Find where the given text appears and provide that cell's center as [X, Y] coordinate. 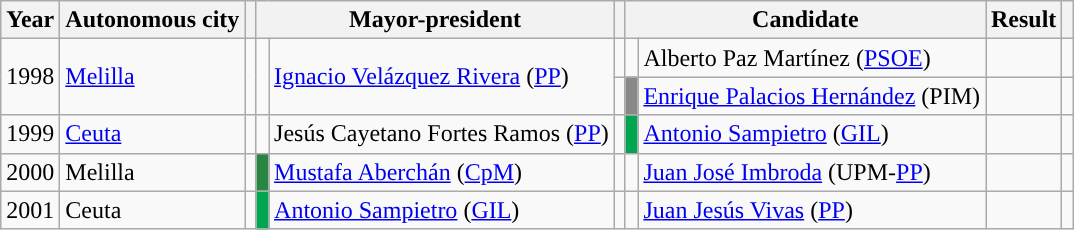
Juan Jesús Vivas (PP) [812, 210]
Enrique Palacios Hernández (PIM) [812, 96]
1999 [30, 134]
1998 [30, 77]
2000 [30, 172]
Alberto Paz Martínez (PSOE) [812, 58]
Autonomous city [152, 20]
Juan José Imbroda (UPM-PP) [812, 172]
Result [1024, 20]
Jesús Cayetano Fortes Ramos (PP) [442, 134]
Mayor-president [435, 20]
Year [30, 20]
Mustafa Aberchán (CpM) [442, 172]
2001 [30, 210]
Candidate [805, 20]
Ignacio Velázquez Rivera (PP) [442, 77]
